Output the [x, y] coordinate of the center of the cell containing the given text.  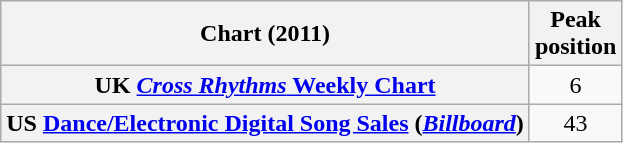
43 [575, 123]
6 [575, 85]
Chart (2011) [266, 34]
Peak position [575, 34]
UK Cross Rhythms Weekly Chart [266, 85]
US Dance/Electronic Digital Song Sales (Billboard) [266, 123]
